Determine the [x, y] coordinate at the center of the cell enclosing the given text.  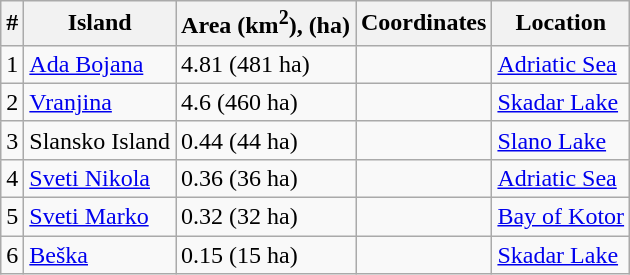
2 [12, 102]
0.36 (36 ha) [266, 178]
6 [12, 255]
0.44 (44 ha) [266, 140]
Ada Bojana [100, 64]
Sveti Nikola [100, 178]
# [12, 24]
1 [12, 64]
5 [12, 217]
4 [12, 178]
4.6 (460 ha) [266, 102]
3 [12, 140]
Slansko Island [100, 140]
Sveti Marko [100, 217]
Island [100, 24]
Beška [100, 255]
Coordinates [424, 24]
0.32 (32 ha) [266, 217]
Bay of Kotor [561, 217]
Location [561, 24]
4.81 (481 ha) [266, 64]
Slano Lake [561, 140]
Vranjina [100, 102]
0.15 (15 ha) [266, 255]
Area (km2), (ha) [266, 24]
